Extract the [X, Y] coordinate from the center of the cell holding the provided text.  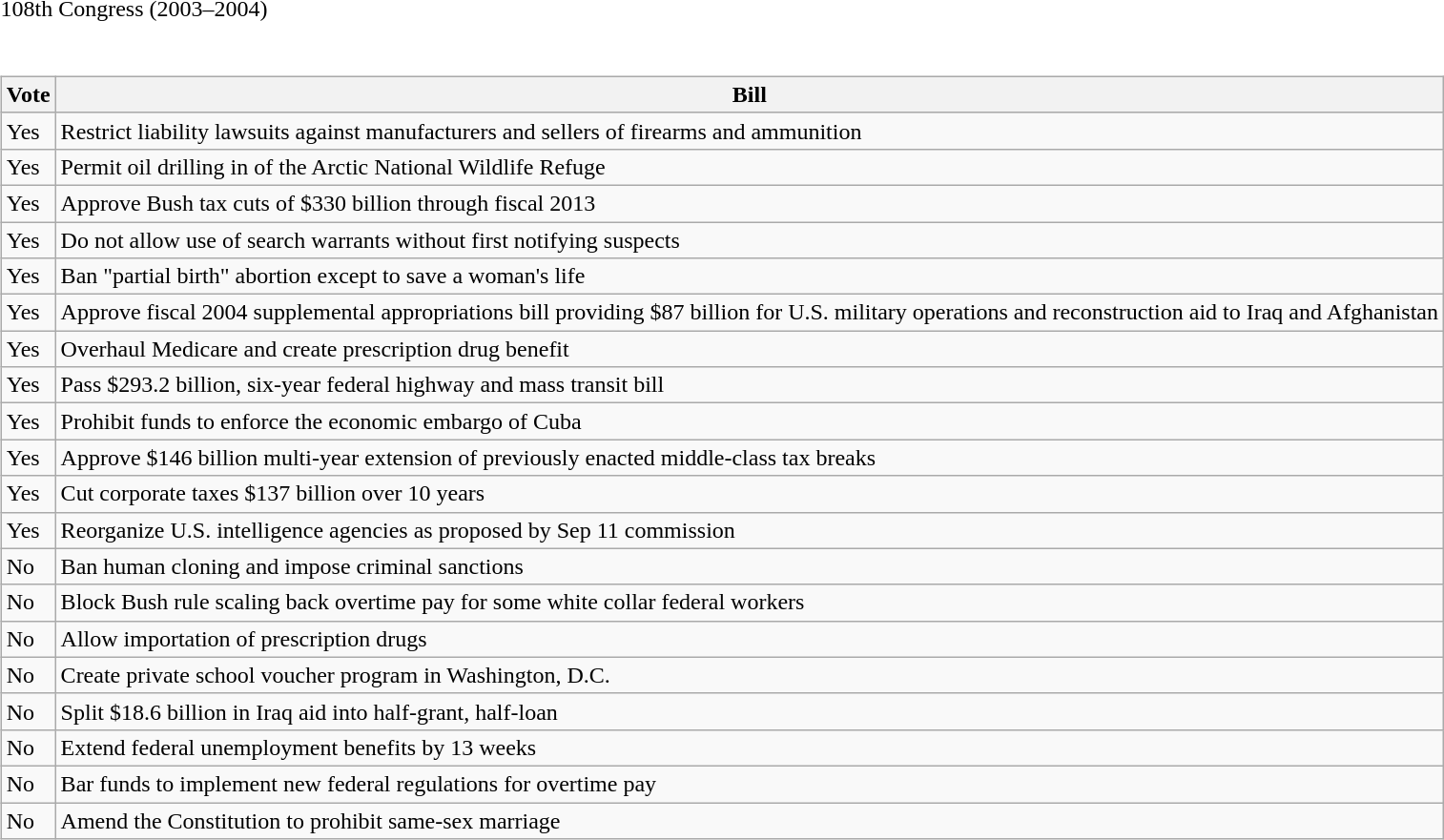
Approve $146 billion multi-year extension of previously enacted middle-class tax breaks [750, 458]
Prohibit funds to enforce the economic embargo of Cuba [750, 421]
Bill [750, 94]
Create private school voucher program in Washington, D.C. [750, 675]
Overhaul Medicare and create prescription drug benefit [750, 349]
Ban human cloning and impose criminal sanctions [750, 566]
Pass $293.2 billion, six-year federal highway and mass transit bill [750, 385]
Approve Bush tax cuts of $330 billion through fiscal 2013 [750, 203]
Split $18.6 billion in Iraq aid into half-grant, half-loan [750, 711]
Reorganize U.S. intelligence agencies as proposed by Sep 11 commission [750, 530]
Cut corporate taxes $137 billion over 10 years [750, 494]
Restrict liability lawsuits against manufacturers and sellers of firearms and ammunition [750, 131]
Extend federal unemployment benefits by 13 weeks [750, 748]
Do not allow use of search warrants without first notifying suspects [750, 239]
Allow importation of prescription drugs [750, 639]
Bar funds to implement new federal regulations for overtime pay [750, 784]
Amend the Constitution to prohibit same-sex marriage [750, 821]
Vote [29, 94]
Ban "partial birth" abortion except to save a woman's life [750, 277]
Permit oil drilling in of the Arctic National Wildlife Refuge [750, 167]
Block Bush rule scaling back overtime pay for some white collar federal workers [750, 603]
